Return the [X, Y] coordinate for the center point of the cell that contains the specified text.  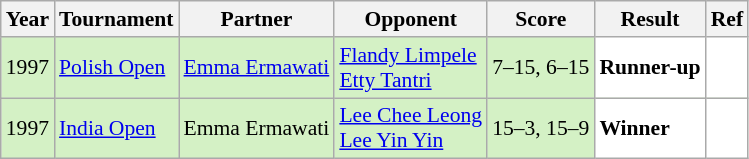
India Open [116, 128]
Flandy Limpele Etty Tantri [410, 68]
Lee Chee Leong Lee Yin Yin [410, 128]
7–15, 6–15 [540, 68]
Opponent [410, 19]
Runner-up [650, 68]
Ref [727, 19]
Year [28, 19]
15–3, 15–9 [540, 128]
Polish Open [116, 68]
Tournament [116, 19]
Partner [257, 19]
Result [650, 19]
Score [540, 19]
Winner [650, 128]
